For the text-containing cell, return its midpoint in [X, Y] coordinate format. 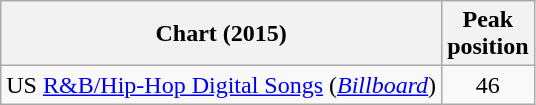
US R&B/Hip-Hop Digital Songs (Billboard) [222, 85]
Chart (2015) [222, 34]
Peakposition [488, 34]
46 [488, 85]
